Search for the cell housing the specified text and yield its (X, Y) center coordinate. 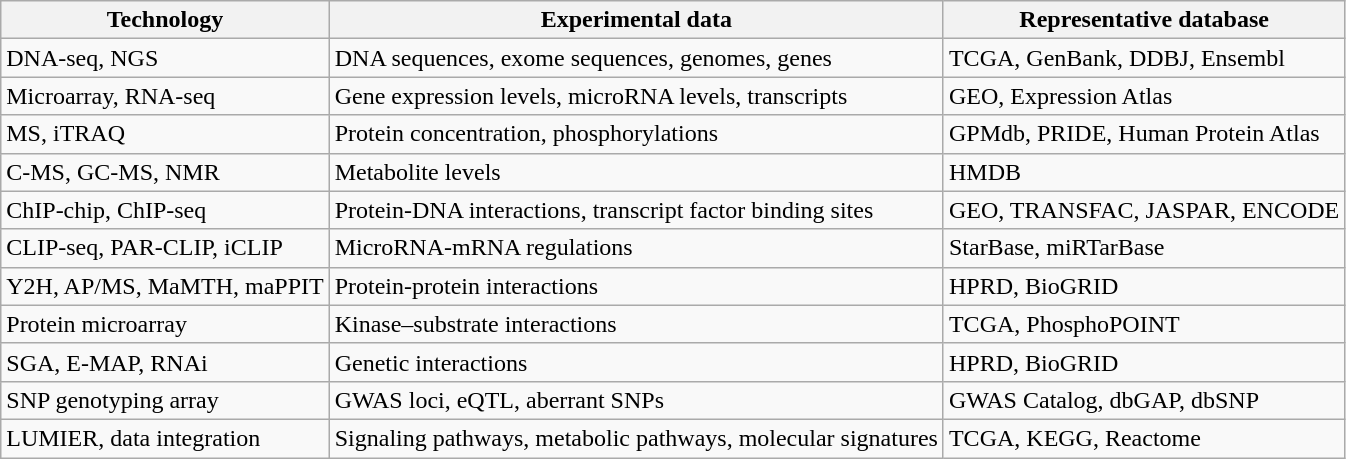
GEO, TRANSFAC, JASPAR, ENCODE (1144, 210)
CLIP-seq, PAR-CLIP, iCLIP (165, 248)
Protein-DNA interactions, transcript factor binding sites (636, 210)
Experimental data (636, 20)
Y2H, AP/MS, MaMTH, maPPIT (165, 286)
HMDB (1144, 172)
Kinase–substrate interactions (636, 324)
MS, iTRAQ (165, 134)
ChIP-chip, ChIP-seq (165, 210)
SNP genotyping array (165, 400)
Signaling pathways, metabolic pathways, molecular signatures (636, 438)
DNA-seq, NGS (165, 58)
SGA, E-MAP, RNAi (165, 362)
MicroRNA-mRNA regulations (636, 248)
Microarray, RNA-seq (165, 96)
TCGA, PhosphoPOINT (1144, 324)
StarBase, miRTarBase (1144, 248)
Genetic interactions (636, 362)
Representative database (1144, 20)
LUMIER, data integration (165, 438)
Protein-protein interactions (636, 286)
Metabolite levels (636, 172)
GPMdb, PRIDE, Human Protein Atlas (1144, 134)
Protein microarray (165, 324)
TCGA, KEGG, Reactome (1144, 438)
DNA sequences, exome sequences, genomes, genes (636, 58)
C-MS, GC-MS, NMR (165, 172)
TCGA, GenBank, DDBJ, Ensembl (1144, 58)
Technology (165, 20)
GEO, Expression Atlas (1144, 96)
GWAS loci, eQTL, aberrant SNPs (636, 400)
Protein concentration, phosphorylations (636, 134)
Gene expression levels, microRNA levels, transcripts (636, 96)
GWAS Catalog, dbGAP, dbSNP (1144, 400)
